Determine the [x, y] coordinate at the center of the cell enclosing the given text.  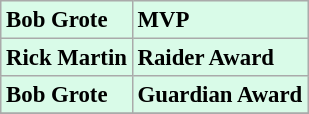
Guardian Award [220, 95]
MVP [220, 20]
Rick Martin [66, 58]
Raider Award [220, 58]
